Extract the (x, y) coordinate from the center of the cell holding the provided text.  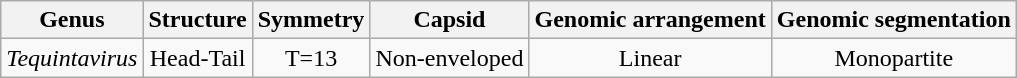
Genomic segmentation (894, 20)
Capsid (450, 20)
Structure (198, 20)
T=13 (311, 58)
Genus (72, 20)
Monopartite (894, 58)
Head-Tail (198, 58)
Genomic arrangement (650, 20)
Tequintavirus (72, 58)
Non-enveloped (450, 58)
Symmetry (311, 20)
Linear (650, 58)
